Find where the given text appears and provide that cell's center as (x, y) coordinate. 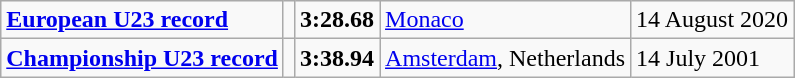
3:28.68 (336, 20)
14 July 2001 (712, 58)
Amsterdam, Netherlands (506, 58)
14 August 2020 (712, 20)
3:38.94 (336, 58)
Monaco (506, 20)
Championship U23 record (142, 58)
European U23 record (142, 20)
